Capture the cell that displays the provided text and extract its [X, Y] central coordinate. 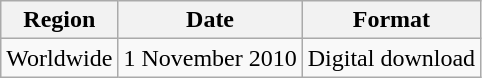
Worldwide [60, 58]
Date [210, 20]
Digital download [391, 58]
Region [60, 20]
1 November 2010 [210, 58]
Format [391, 20]
